Identify which cell holds the provided text, then report its [X, Y] central coordinate. 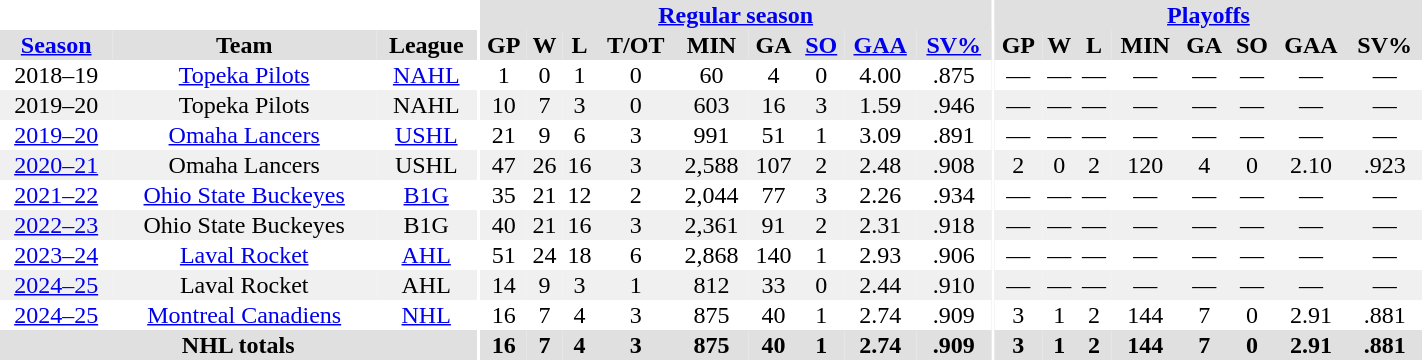
10 [504, 105]
60 [712, 75]
League [426, 45]
Season [56, 45]
.923 [1384, 165]
77 [773, 195]
2,361 [712, 225]
2.26 [880, 195]
T/OT [636, 45]
2.31 [880, 225]
2020–21 [56, 165]
14 [504, 285]
33 [773, 285]
.891 [954, 135]
Playoffs [1208, 15]
Regular season [736, 15]
18 [580, 255]
NHL [426, 315]
91 [773, 225]
.906 [954, 255]
.910 [954, 285]
2.10 [1312, 165]
107 [773, 165]
.946 [954, 105]
603 [712, 105]
2,588 [712, 165]
12 [580, 195]
Team [244, 45]
.934 [954, 195]
2.93 [880, 255]
812 [712, 285]
NHL totals [238, 345]
2,044 [712, 195]
.875 [954, 75]
47 [504, 165]
4.00 [880, 75]
140 [773, 255]
.918 [954, 225]
2023–24 [56, 255]
.908 [954, 165]
2018–19 [56, 75]
3.09 [880, 135]
Montreal Canadiens [244, 315]
2021–22 [56, 195]
35 [504, 195]
2.48 [880, 165]
24 [544, 255]
26 [544, 165]
2022–23 [56, 225]
1.59 [880, 105]
120 [1145, 165]
2.44 [880, 285]
2,868 [712, 255]
991 [712, 135]
